Pinpoint the cell where the given text exists, returning its (x, y) midpoint coordinate. 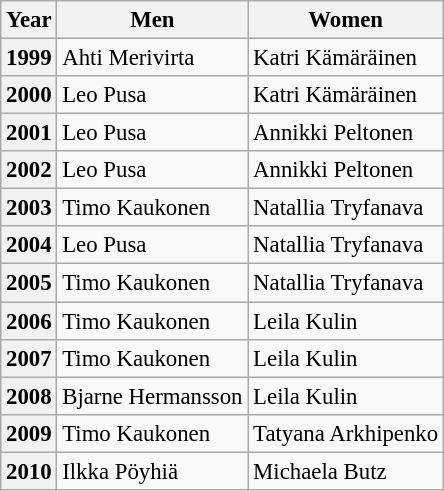
Ilkka Pöyhiä (152, 471)
2010 (29, 471)
2005 (29, 283)
2007 (29, 358)
2004 (29, 245)
2000 (29, 95)
2009 (29, 433)
Men (152, 20)
2001 (29, 133)
Year (29, 20)
Tatyana Arkhipenko (346, 433)
2002 (29, 170)
Bjarne Hermansson (152, 396)
1999 (29, 58)
2008 (29, 396)
2006 (29, 321)
2003 (29, 208)
Women (346, 20)
Michaela Butz (346, 471)
Ahti Merivirta (152, 58)
